From the cell containing the given text, extract its center point as (X, Y) coordinate. 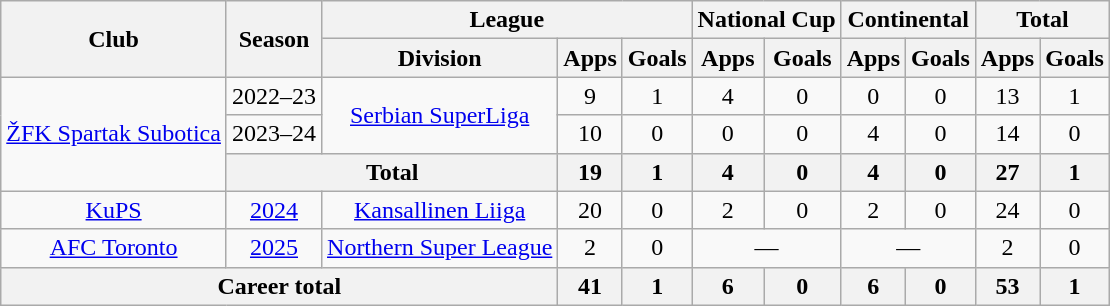
Continental (908, 20)
Serbian SuperLiga (440, 115)
Career total (280, 286)
27 (1007, 172)
Division (440, 58)
ŽFK Spartak Subotica (114, 134)
20 (590, 210)
9 (590, 96)
League (507, 20)
24 (1007, 210)
Season (274, 39)
Kansallinen Liiga (440, 210)
National Cup (766, 20)
2025 (274, 248)
41 (590, 286)
2022–23 (274, 96)
53 (1007, 286)
19 (590, 172)
14 (1007, 134)
Club (114, 39)
AFC Toronto (114, 248)
13 (1007, 96)
2024 (274, 210)
Northern Super League (440, 248)
10 (590, 134)
2023–24 (274, 134)
KuPS (114, 210)
